Detect which cell encompasses the target text, then output its (X, Y) center coordinate. 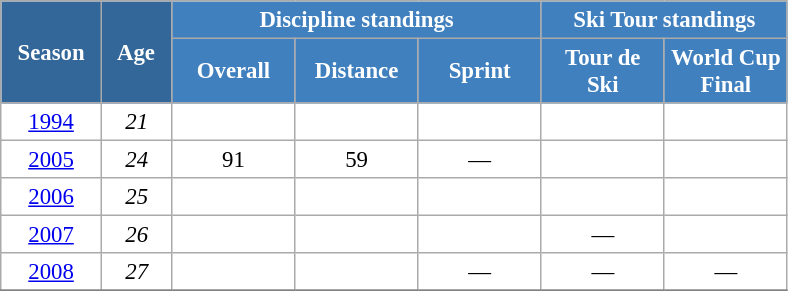
25 (136, 197)
26 (136, 235)
59 (356, 160)
Tour deSki (602, 72)
21 (136, 122)
24 (136, 160)
Season (52, 52)
Distance (356, 72)
Sprint (480, 72)
2006 (52, 197)
Overall (234, 72)
2005 (52, 160)
Discipline standings (356, 20)
91 (234, 160)
2007 (52, 235)
World CupFinal (726, 72)
Ski Tour standings (664, 20)
Age (136, 52)
1994 (52, 122)
